Identify which cell holds the provided text, then report its (X, Y) central coordinate. 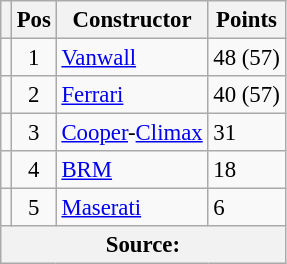
48 (57) (246, 58)
Points (246, 20)
40 (57) (246, 95)
5 (34, 208)
Maserati (132, 208)
2 (34, 95)
Constructor (132, 20)
BRM (132, 170)
Pos (34, 20)
18 (246, 170)
Source: (143, 245)
Cooper-Climax (132, 133)
Ferrari (132, 95)
1 (34, 58)
4 (34, 170)
6 (246, 208)
Vanwall (132, 58)
31 (246, 133)
3 (34, 133)
